Identify which cell holds the provided text, then report its [X, Y] central coordinate. 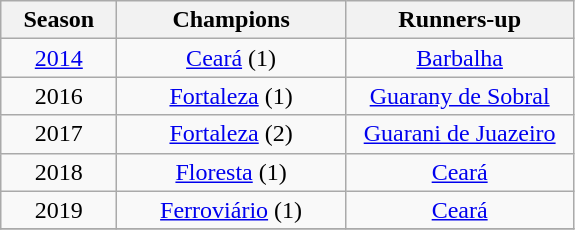
Fortaleza (2) [232, 134]
Guarany de Sobral [460, 96]
2014 [59, 58]
Champions [232, 20]
Barbalha [460, 58]
Fortaleza (1) [232, 96]
2017 [59, 134]
Ceará (1) [232, 58]
2016 [59, 96]
Runners-up [460, 20]
2018 [59, 172]
Season [59, 20]
2019 [59, 210]
Floresta (1) [232, 172]
Ferroviário (1) [232, 210]
Guarani de Juazeiro [460, 134]
